Provide the [X, Y] coordinate of the cell's center where the given text is located.  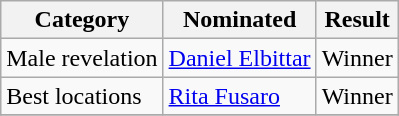
Daniel Elbittar [240, 58]
Nominated [240, 20]
Rita Fusaro [240, 96]
Male revelation [82, 58]
Category [82, 20]
Best locations [82, 96]
Result [357, 20]
